Find where the given text appears and provide that cell's center as [X, Y] coordinate. 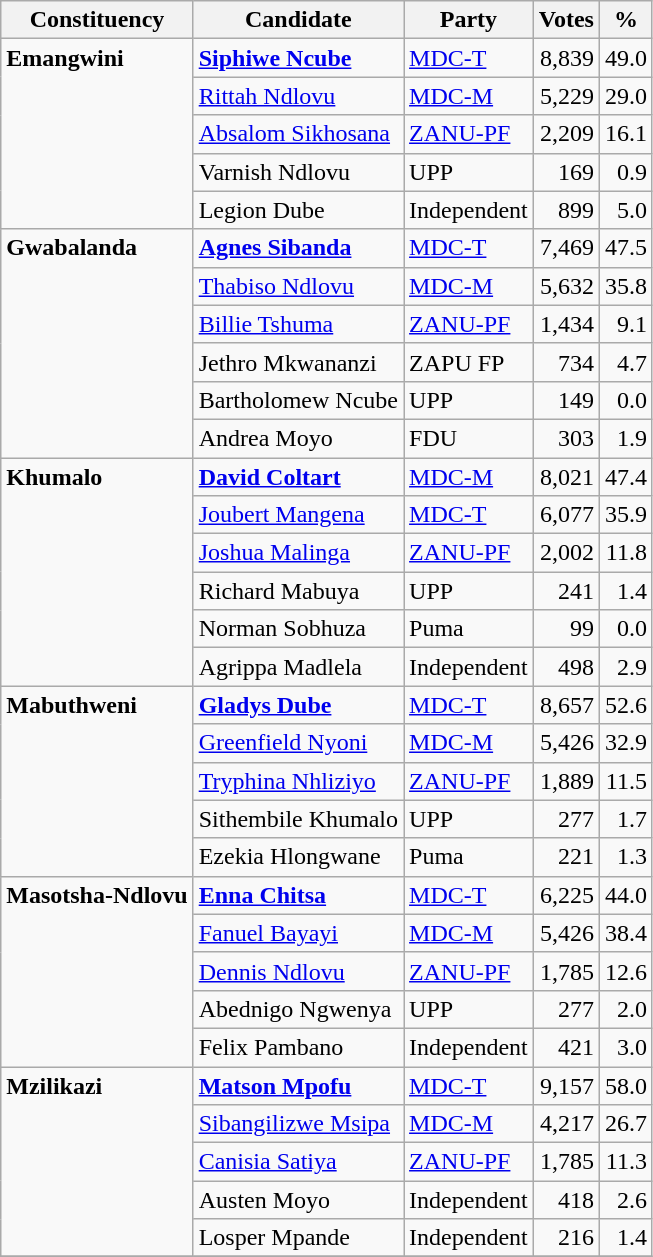
11.5 [626, 781]
FDU [469, 438]
16.1 [626, 134]
Fanuel Bayayi [298, 933]
35.9 [626, 515]
Sithembile Khumalo [298, 819]
Candidate [298, 20]
52.6 [626, 705]
7,469 [566, 248]
% [626, 20]
11.3 [626, 1162]
734 [566, 362]
1,434 [566, 324]
Khumalo [97, 572]
4.7 [626, 362]
1,889 [566, 781]
Joubert Mangena [298, 515]
ZAPU FP [469, 362]
Norman Sobhuza [298, 629]
Tryphina Nhliziyo [298, 781]
Ezekia Hlongwane [298, 857]
Bartholomew Ncube [298, 400]
4,217 [566, 1124]
1.7 [626, 819]
Constituency [97, 20]
498 [566, 667]
Abednigo Ngwenya [298, 1009]
Masotsha-Ndlovu [97, 971]
Votes [566, 20]
47.5 [626, 248]
44.0 [626, 895]
Absalom Sikhosana [298, 134]
5,632 [566, 286]
Richard Mabuya [298, 591]
35.8 [626, 286]
5,229 [566, 96]
6,077 [566, 515]
Andrea Moyo [298, 438]
421 [566, 1047]
169 [566, 172]
8,657 [566, 705]
Varnish Ndlovu [298, 172]
Felix Pambano [298, 1047]
2,209 [566, 134]
0.9 [626, 172]
2,002 [566, 553]
Siphiwe Ncube [298, 58]
26.7 [626, 1124]
29.0 [626, 96]
8,021 [566, 477]
Sibangilizwe Msipa [298, 1124]
418 [566, 1200]
2.6 [626, 1200]
Mzilikazi [97, 1161]
149 [566, 400]
Joshua Malinga [298, 553]
Matson Mpofu [298, 1085]
3.0 [626, 1047]
12.6 [626, 971]
32.9 [626, 743]
216 [566, 1238]
899 [566, 210]
5.0 [626, 210]
Jethro Mkwananzi [298, 362]
303 [566, 438]
2.9 [626, 667]
Greenfield Nyoni [298, 743]
Billie Tshuma [298, 324]
Agnes Sibanda [298, 248]
Emangwini [97, 134]
1.9 [626, 438]
9.1 [626, 324]
1.3 [626, 857]
Agrippa Madlela [298, 667]
Gwabalanda [97, 343]
11.8 [626, 553]
49.0 [626, 58]
99 [566, 629]
Mabuthweni [97, 781]
38.4 [626, 933]
Legion Dube [298, 210]
Losper Mpande [298, 1238]
241 [566, 591]
Rittah Ndlovu [298, 96]
221 [566, 857]
Thabiso Ndlovu [298, 286]
Dennis Ndlovu [298, 971]
2.0 [626, 1009]
Canisia Satiya [298, 1162]
Gladys Dube [298, 705]
Austen Moyo [298, 1200]
8,839 [566, 58]
Party [469, 20]
6,225 [566, 895]
David Coltart [298, 477]
9,157 [566, 1085]
58.0 [626, 1085]
Enna Chitsa [298, 895]
47.4 [626, 477]
